Determine the [x, y] coordinate at the center of the cell enclosing the given text.  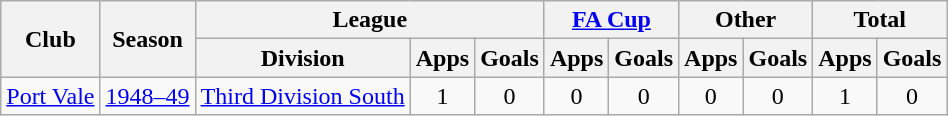
League [370, 20]
Third Division South [302, 96]
FA Cup [611, 20]
Season [148, 39]
Port Vale [50, 96]
Club [50, 39]
1948–49 [148, 96]
Other [746, 20]
Total [880, 20]
Division [302, 58]
